Output the (x, y) coordinate of the center of the cell containing the given text.  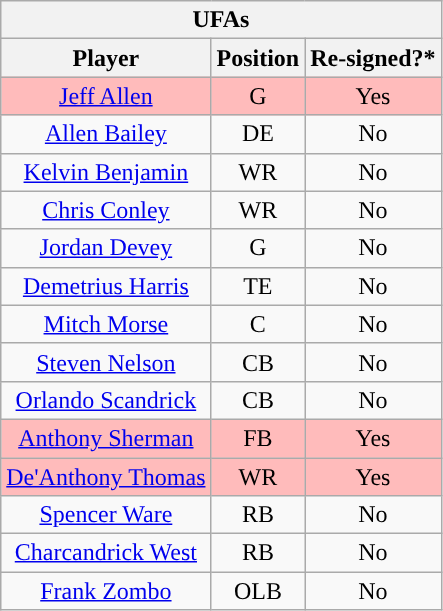
Demetrius Harris (106, 286)
Player (106, 58)
Mitch Morse (106, 324)
FB (258, 438)
OLB (258, 591)
Orlando Scandrick (106, 400)
De'Anthony Thomas (106, 477)
Charcandrick West (106, 553)
C (258, 324)
Allen Bailey (106, 134)
Jordan Devey (106, 248)
Re-signed?* (373, 58)
Steven Nelson (106, 362)
TE (258, 286)
Position (258, 58)
Frank Zombo (106, 591)
Kelvin Benjamin (106, 172)
UFAs (221, 20)
Spencer Ware (106, 515)
DE (258, 134)
Chris Conley (106, 210)
Jeff Allen (106, 96)
Anthony Sherman (106, 438)
